For the text-containing cell, return its midpoint in [X, Y] coordinate format. 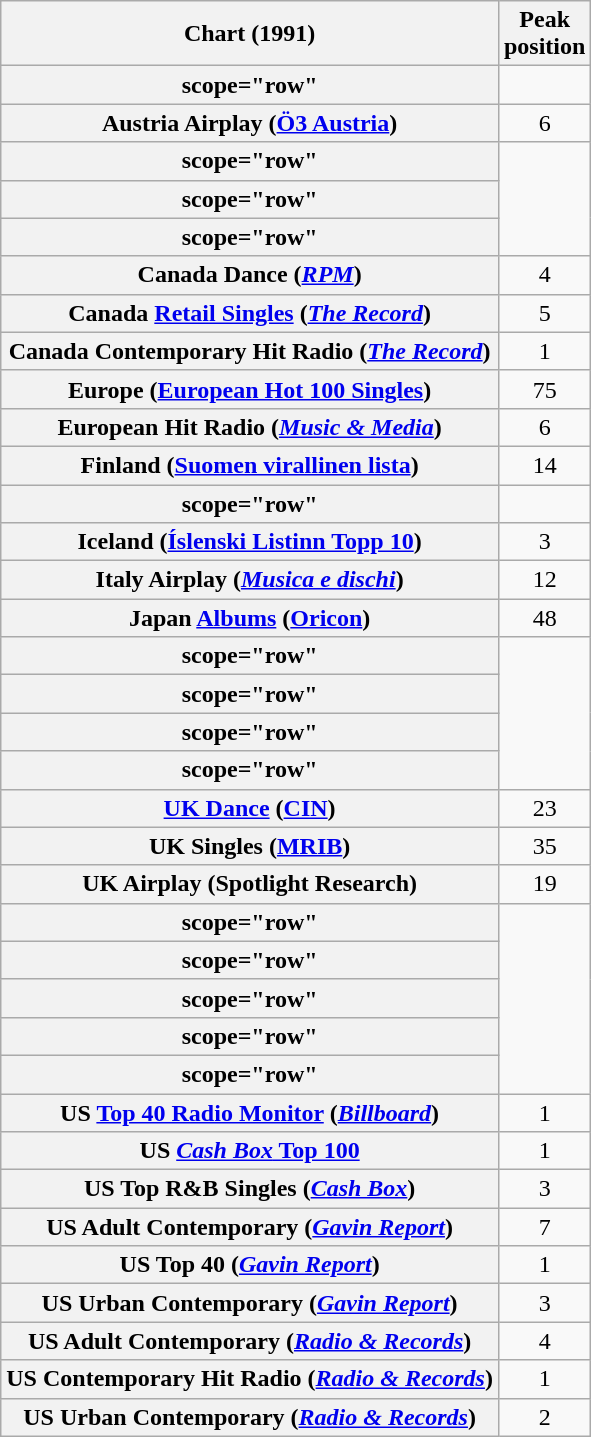
Finland (Suomen virallinen lista) [250, 465]
Europe (European Hot 100 Singles) [250, 389]
Austria Airplay (Ö3 Austria) [250, 123]
12 [544, 580]
US Urban Contemporary (Radio & Records) [250, 1417]
5 [544, 313]
23 [544, 808]
14 [544, 465]
US Cash Box Top 100 [250, 1151]
Canada Retail Singles (The Record) [250, 313]
75 [544, 389]
2 [544, 1417]
US Urban Contemporary (Gavin Report) [250, 1303]
European Hit Radio (Music & Media) [250, 427]
Chart (1991) [250, 34]
Italy Airplay (Musica e dischi) [250, 580]
Canada Dance (RPM) [250, 275]
Peakposition [544, 34]
US Adult Contemporary (Radio & Records) [250, 1341]
US Top 40 Radio Monitor (Billboard) [250, 1113]
48 [544, 618]
Japan Albums (Oricon) [250, 618]
US Top R&B Singles (Cash Box) [250, 1189]
19 [544, 884]
US Adult Contemporary (Gavin Report) [250, 1227]
Canada Contemporary Hit Radio (The Record) [250, 351]
UK Dance (CIN) [250, 808]
UK Airplay (Spotlight Research) [250, 884]
Iceland (Íslenski Listinn Topp 10) [250, 542]
7 [544, 1227]
US Top 40 (Gavin Report) [250, 1265]
US Contemporary Hit Radio (Radio & Records) [250, 1379]
35 [544, 846]
UK Singles (MRIB) [250, 846]
